Scan for the cell matching the given text and deliver its (x, y) coordinate at center. 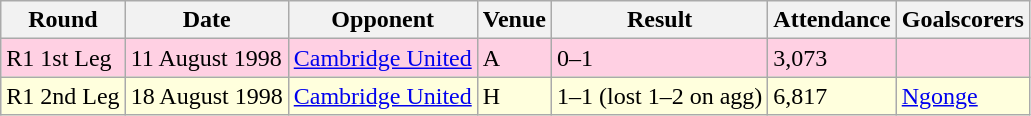
6,817 (832, 96)
H (514, 96)
11 August 1998 (206, 58)
Venue (514, 20)
Opponent (382, 20)
Round (63, 20)
R1 1st Leg (63, 58)
A (514, 58)
Goalscorers (962, 20)
0–1 (659, 58)
R1 2nd Leg (63, 96)
18 August 1998 (206, 96)
Result (659, 20)
Date (206, 20)
1–1 (lost 1–2 on agg) (659, 96)
Ngonge (962, 96)
3,073 (832, 58)
Attendance (832, 20)
